Scan for the cell matching the given text and deliver its (x, y) coordinate at center. 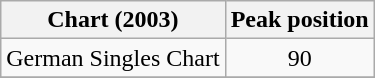
Chart (2003) (113, 20)
German Singles Chart (113, 58)
Peak position (300, 20)
90 (300, 58)
